Capture the cell that displays the provided text and extract its [x, y] central coordinate. 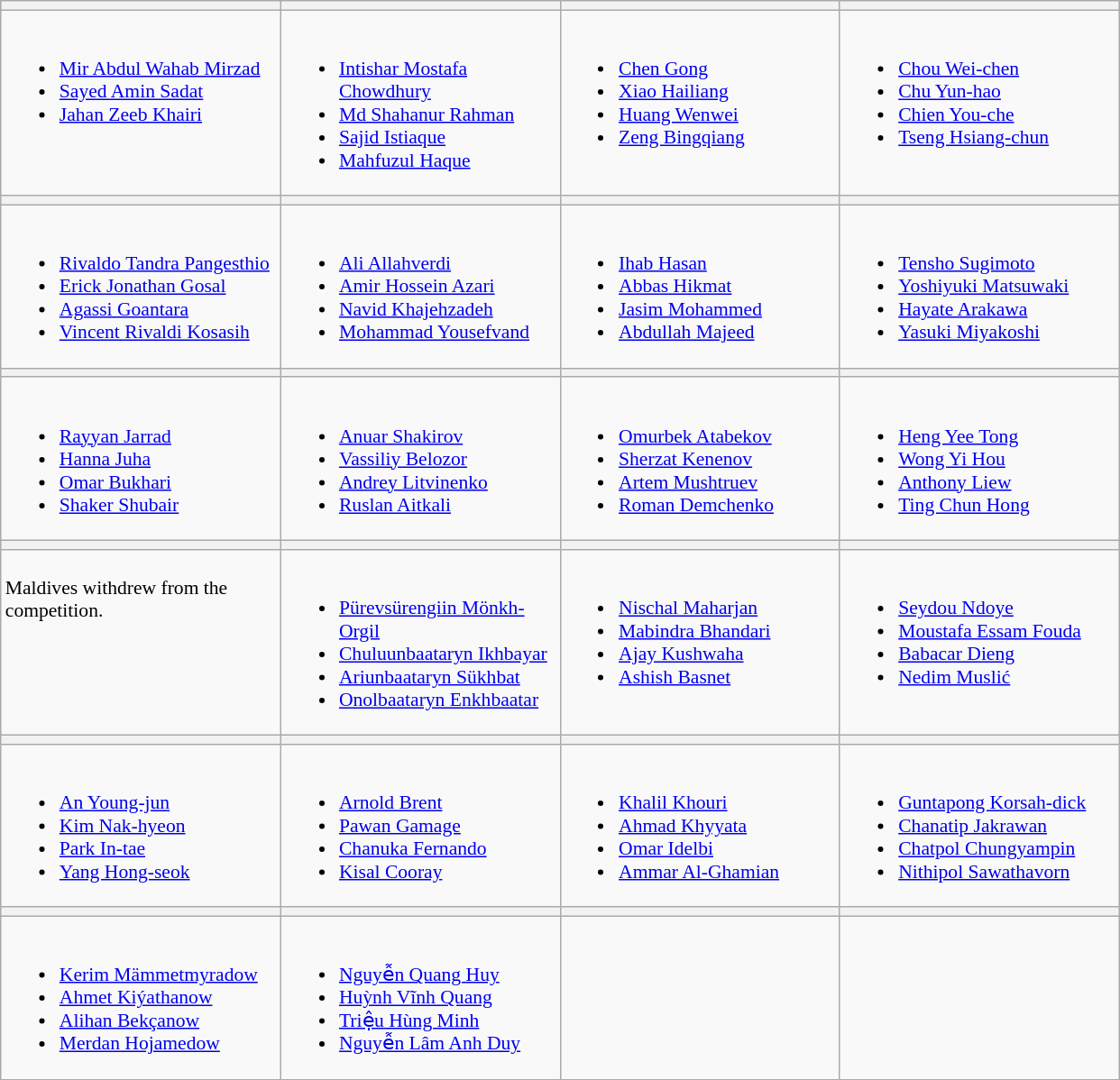
Tensho SugimotoYoshiyuki MatsuwakiHayate ArakawaYasuki Miyakoshi [979, 287]
Chou Wei-chenChu Yun-haoChien You-cheTseng Hsiang-chun [979, 103]
Arnold BrentPawan GamageChanuka FernandoKisal Cooray [420, 826]
Anuar ShakirovVassiliy BelozorAndrey LitvinenkoRuslan Aitkali [420, 460]
Intishar Mostafa ChowdhuryMd Shahanur RahmanSajid IstiaqueMahfuzul Haque [420, 103]
Maldives withdrew from the competition. [141, 643]
Ihab HasanAbbas HikmatJasim MohammedAbdullah Majeed [700, 287]
Pürevsürengiin Mönkh-OrgilChuluunbaataryn IkhbayarAriunbaataryn SükhbatOnolbaataryn Enkhbaatar [420, 643]
Nischal MaharjanMabindra BhandariAjay KushwahaAshish Basnet [700, 643]
Khalil KhouriAhmad KhyyataOmar IdelbiAmmar Al-Ghamian [700, 826]
Heng Yee TongWong Yi HouAnthony LiewTing Chun Hong [979, 460]
Chen GongXiao HailiangHuang WenweiZeng Bingqiang [700, 103]
Seydou NdoyeMoustafa Essam FoudaBabacar DiengNedim Muslić [979, 643]
Nguyễn Quang HuyHuỳnh Vĩnh QuangTriệu Hùng MinhNguyễn Lâm Anh Duy [420, 999]
Kerim MämmetmyradowAhmet KiýathanowAlihan BekçanowMerdan Hojamedow [141, 999]
Rivaldo Tandra PangesthioErick Jonathan GosalAgassi GoantaraVincent Rivaldi Kosasih [141, 287]
Rayyan JarradHanna JuhaOmar BukhariShaker Shubair [141, 460]
Omurbek AtabekovSherzat KenenovArtem MushtruevRoman Demchenko [700, 460]
Mir Abdul Wahab MirzadSayed Amin SadatJahan Zeeb Khairi [141, 103]
Guntapong Korsah-dickChanatip JakrawanChatpol ChungyampinNithipol Sawathavorn [979, 826]
An Young-junKim Nak-hyeonPark In-taeYang Hong-seok [141, 826]
Ali AllahverdiAmir Hossein AzariNavid KhajehzadehMohammad Yousefvand [420, 287]
